Detect which cell encompasses the target text, then output its [X, Y] center coordinate. 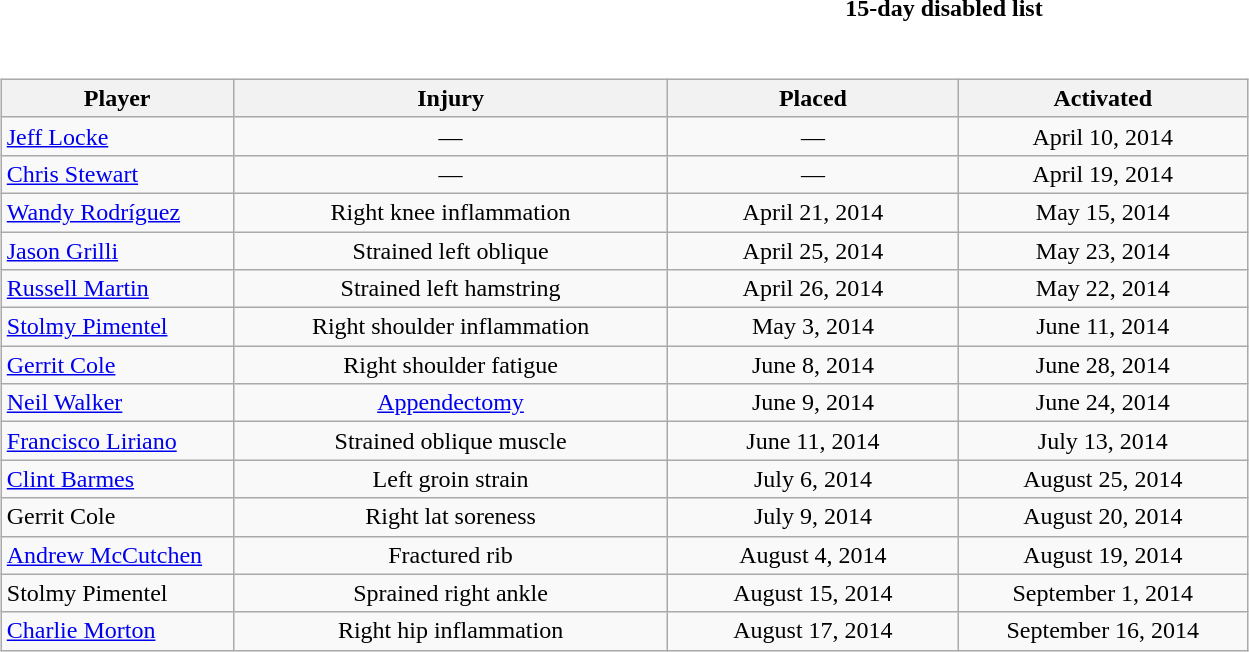
Jeff Locke [117, 136]
June 24, 2014 [1103, 403]
April 26, 2014 [813, 289]
Francisco Liriano [117, 441]
August 20, 2014 [1103, 517]
April 25, 2014 [813, 251]
September 1, 2014 [1103, 593]
Right shoulder fatigue [450, 365]
August 4, 2014 [813, 555]
August 17, 2014 [813, 631]
Neil Walker [117, 403]
September 16, 2014 [1103, 631]
August 15, 2014 [813, 593]
May 3, 2014 [813, 327]
Clint Barmes [117, 479]
April 19, 2014 [1103, 174]
Appendectomy [450, 403]
May 23, 2014 [1103, 251]
Right lat soreness [450, 517]
June 28, 2014 [1103, 365]
Right hip inflammation [450, 631]
June 8, 2014 [813, 365]
June 9, 2014 [813, 403]
Strained left hamstring [450, 289]
Sprained right ankle [450, 593]
Placed [813, 98]
Left groin strain [450, 479]
Jason Grilli [117, 251]
April 21, 2014 [813, 212]
Strained left oblique [450, 251]
Player [117, 98]
Right knee inflammation [450, 212]
Andrew McCutchen [117, 555]
August 19, 2014 [1103, 555]
Russell Martin [117, 289]
April 10, 2014 [1103, 136]
Activated [1103, 98]
July 13, 2014 [1103, 441]
Charlie Morton [117, 631]
Chris Stewart [117, 174]
May 22, 2014 [1103, 289]
Wandy Rodríguez [117, 212]
Strained oblique muscle [450, 441]
Injury [450, 98]
Fractured rib [450, 555]
August 25, 2014 [1103, 479]
May 15, 2014 [1103, 212]
Right shoulder inflammation [450, 327]
July 9, 2014 [813, 517]
July 6, 2014 [813, 479]
